Determine the [X, Y] coordinate at the center of the cell enclosing the given text.  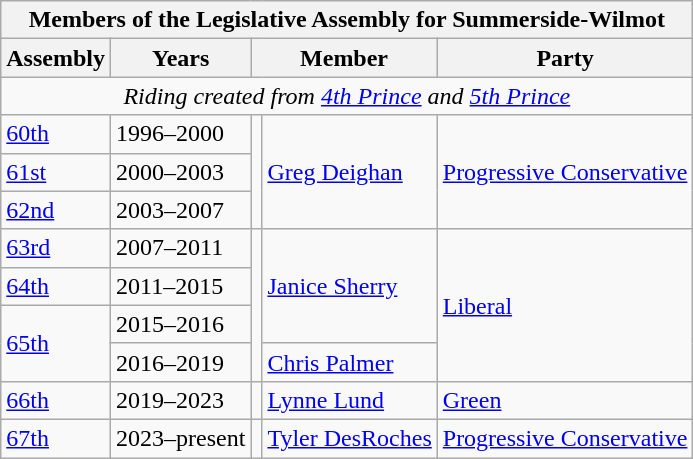
Green [565, 400]
2019–2023 [180, 400]
61st [56, 172]
2016–2019 [180, 362]
Riding created from 4th Prince and 5th Prince [347, 96]
Liberal [565, 305]
1996–2000 [180, 134]
Tyler DesRoches [350, 438]
62nd [56, 210]
2011–2015 [180, 286]
65th [56, 343]
60th [56, 134]
Lynne Lund [350, 400]
2000–2003 [180, 172]
64th [56, 286]
Chris Palmer [350, 362]
66th [56, 400]
2007–2011 [180, 248]
Members of the Legislative Assembly for Summerside-Wilmot [347, 20]
Member [344, 58]
67th [56, 438]
Party [565, 58]
Greg Deighan [350, 172]
Janice Sherry [350, 286]
Assembly [56, 58]
2023–present [180, 438]
2015–2016 [180, 324]
Years [180, 58]
63rd [56, 248]
2003–2007 [180, 210]
